Detect which cell encompasses the target text, then output its (X, Y) center coordinate. 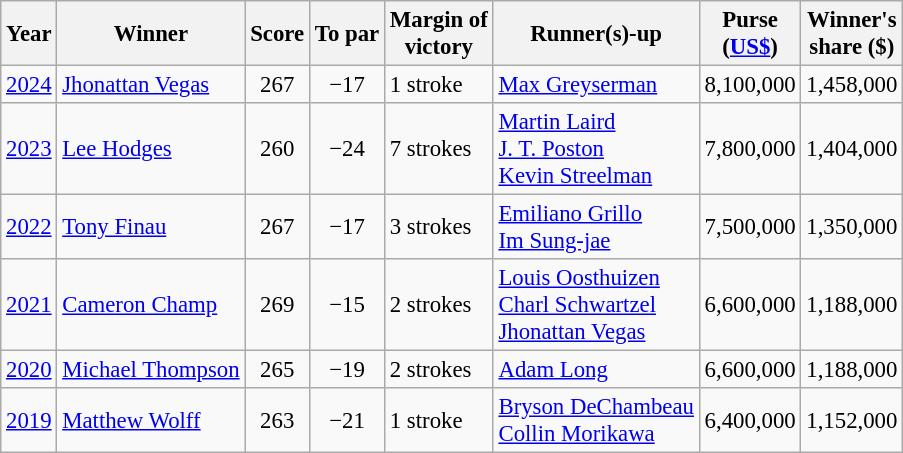
7,500,000 (750, 228)
Martin Laird J. T. Poston Kevin Streelman (596, 149)
Louis Oosthuizen Charl Schwartzel Jhonattan Vegas (596, 305)
1,458,000 (852, 85)
Michael Thompson (151, 370)
Jhonattan Vegas (151, 85)
Purse(US$) (750, 34)
Score (278, 34)
2022 (29, 228)
Margin ofvictory (438, 34)
−21 (346, 420)
Matthew Wolff (151, 420)
−19 (346, 370)
Winner (151, 34)
7 strokes (438, 149)
269 (278, 305)
7,800,000 (750, 149)
−15 (346, 305)
Bryson DeChambeau Collin Morikawa (596, 420)
2021 (29, 305)
Emiliano Grillo Im Sung-jae (596, 228)
Runner(s)-up (596, 34)
2024 (29, 85)
2020 (29, 370)
1,152,000 (852, 420)
1,350,000 (852, 228)
263 (278, 420)
Cameron Champ (151, 305)
Year (29, 34)
2023 (29, 149)
Tony Finau (151, 228)
265 (278, 370)
Winner'sshare ($) (852, 34)
Lee Hodges (151, 149)
8,100,000 (750, 85)
1,404,000 (852, 149)
Adam Long (596, 370)
−24 (346, 149)
Max Greyserman (596, 85)
6,400,000 (750, 420)
3 strokes (438, 228)
2019 (29, 420)
To par (346, 34)
260 (278, 149)
